Capture the cell that displays the provided text and extract its (X, Y) central coordinate. 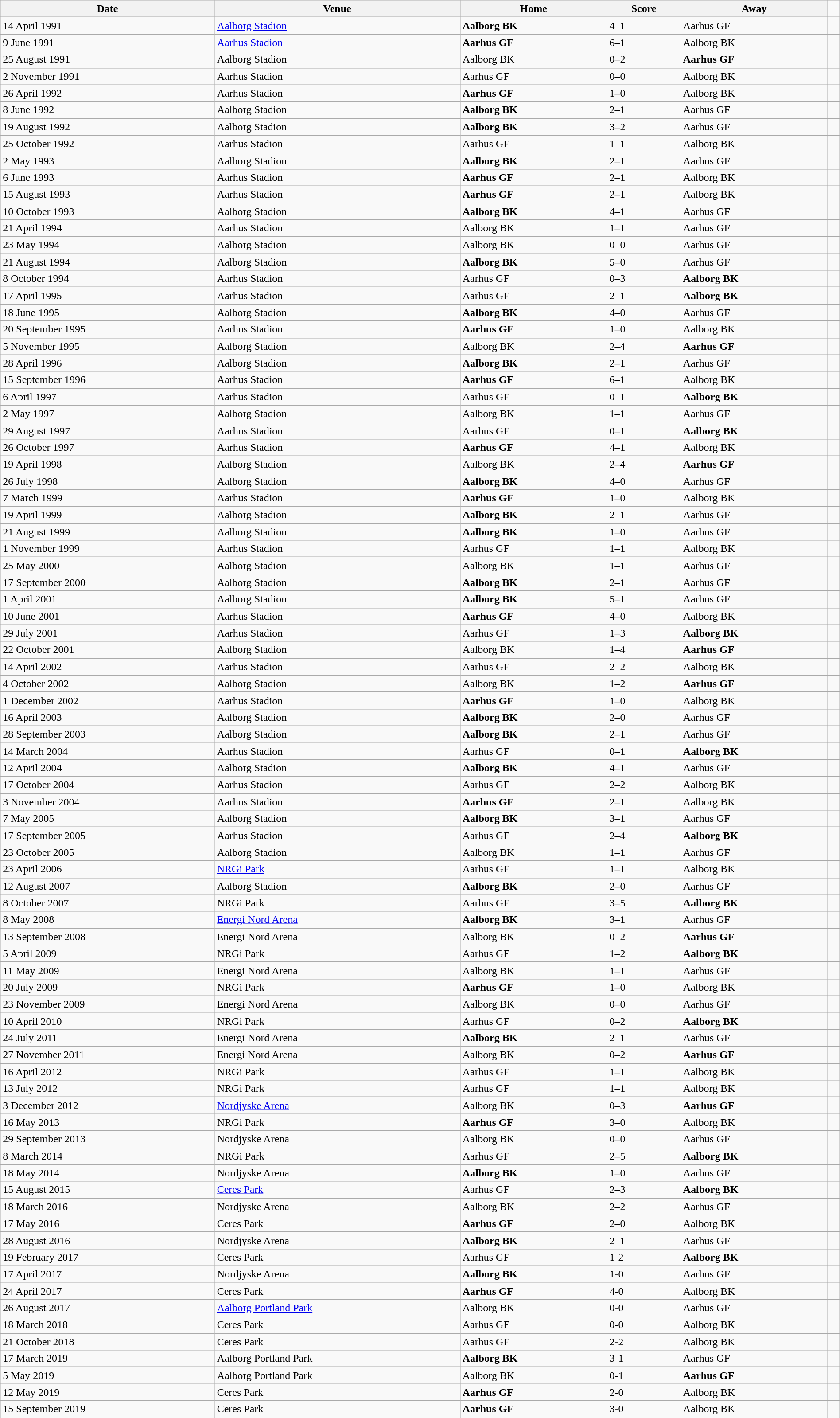
18 June 1995 (107, 313)
26 October 1997 (107, 447)
10 April 2010 (107, 1021)
5 May 2019 (107, 1375)
5–1 (644, 599)
24 July 2011 (107, 1038)
26 July 1998 (107, 481)
16 April 2003 (107, 717)
Away (754, 9)
18 May 2014 (107, 1173)
1 April 2001 (107, 599)
10 October 1993 (107, 211)
18 March 2018 (107, 1325)
3 December 2012 (107, 1105)
2–5 (644, 1156)
16 April 2012 (107, 1072)
23 May 1994 (107, 245)
5 November 1995 (107, 346)
27 November 2011 (107, 1055)
8 May 2008 (107, 920)
23 April 2006 (107, 869)
15 September 1996 (107, 380)
19 February 2017 (107, 1257)
19 April 1998 (107, 464)
3–0 (644, 1122)
17 April 2017 (107, 1274)
26 August 2017 (107, 1308)
1 December 2002 (107, 700)
9 June 1991 (107, 43)
Home (533, 9)
3-1 (644, 1359)
17 April 1995 (107, 296)
25 October 1992 (107, 144)
3–5 (644, 903)
7 May 2005 (107, 819)
20 July 2009 (107, 987)
14 March 2004 (107, 751)
21 August 1994 (107, 262)
17 September 2005 (107, 836)
15 August 1993 (107, 194)
5 April 2009 (107, 953)
28 April 1996 (107, 363)
25 August 1991 (107, 59)
7 March 1999 (107, 498)
28 September 2003 (107, 734)
29 August 1997 (107, 430)
21 August 1999 (107, 532)
3–2 (644, 127)
2 November 1991 (107, 76)
4 October 2002 (107, 684)
Date (107, 9)
12 April 2004 (107, 768)
26 April 1992 (107, 93)
1–4 (644, 650)
21 October 2018 (107, 1342)
2 May 1993 (107, 160)
22 October 2001 (107, 650)
24 April 2017 (107, 1291)
21 April 1994 (107, 228)
Score (644, 9)
2-2 (644, 1342)
2-0 (644, 1392)
3-0 (644, 1409)
Venue (337, 9)
19 August 1992 (107, 127)
23 November 2009 (107, 1004)
2 May 1997 (107, 414)
15 September 2019 (107, 1409)
4-0 (644, 1291)
17 September 2000 (107, 582)
6 April 1997 (107, 397)
29 September 2013 (107, 1139)
23 October 2005 (107, 852)
6 June 1993 (107, 177)
3 November 2004 (107, 802)
1-0 (644, 1274)
29 July 2001 (107, 633)
15 August 2015 (107, 1190)
10 June 2001 (107, 616)
14 April 2002 (107, 667)
8 March 2014 (107, 1156)
17 May 2016 (107, 1223)
16 May 2013 (107, 1122)
20 September 1995 (107, 329)
2–3 (644, 1190)
13 September 2008 (107, 937)
13 July 2012 (107, 1089)
8 June 1992 (107, 110)
25 May 2000 (107, 566)
12 May 2019 (107, 1392)
18 March 2016 (107, 1207)
19 April 1999 (107, 515)
5–0 (644, 262)
1–3 (644, 633)
8 October 1994 (107, 279)
0-1 (644, 1375)
1-2 (644, 1257)
28 August 2016 (107, 1240)
1 November 1999 (107, 549)
11 May 2009 (107, 970)
8 October 2007 (107, 903)
17 March 2019 (107, 1359)
17 October 2004 (107, 785)
12 August 2007 (107, 886)
14 April 1991 (107, 26)
